Return [x, y] of the center of cell containing provided text 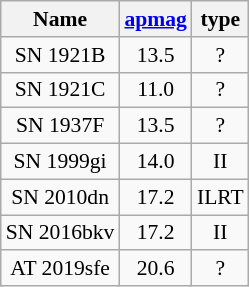
apmag [155, 19]
11.0 [155, 90]
AT 2019sfe [60, 269]
SN 2010dn [60, 197]
20.6 [155, 269]
SN 2016bkv [60, 233]
SN 1937F [60, 126]
SN 1999gi [60, 162]
SN 1921C [60, 90]
Name [60, 19]
ILRT [220, 197]
14.0 [155, 162]
type [220, 19]
SN 1921B [60, 55]
